From the cell containing the given text, extract its center point as (X, Y) coordinate. 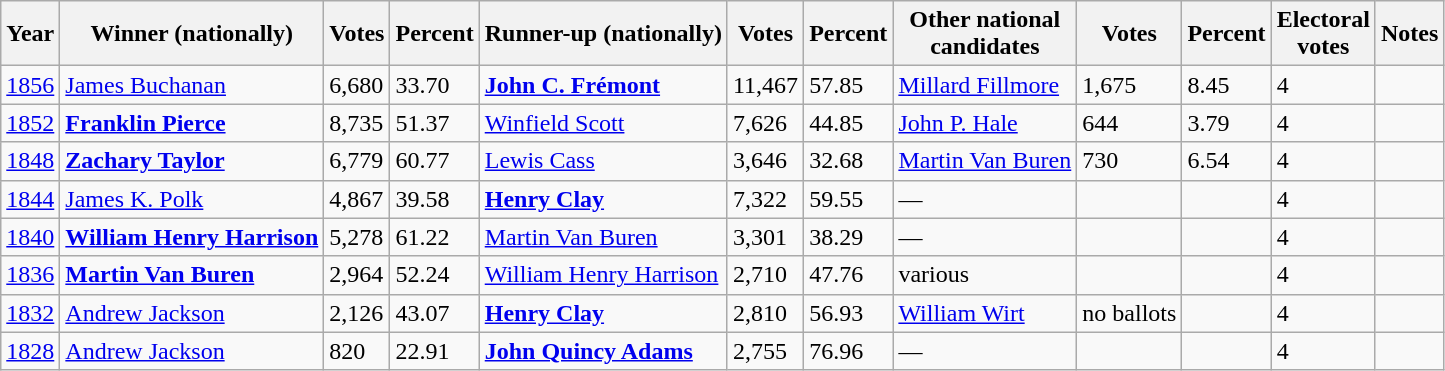
52.24 (434, 275)
1836 (30, 275)
5,278 (357, 237)
8.45 (1226, 85)
1,675 (1130, 85)
11,467 (765, 85)
3,301 (765, 237)
47.76 (848, 275)
61.22 (434, 237)
Runner-up (nationally) (603, 34)
Notes (1409, 34)
1828 (30, 351)
38.29 (848, 237)
2,710 (765, 275)
Other nationalcandidates (985, 34)
John C. Frémont (603, 85)
Winfield Scott (603, 123)
2,964 (357, 275)
39.58 (434, 199)
John P. Hale (985, 123)
2,755 (765, 351)
730 (1130, 161)
4,867 (357, 199)
51.37 (434, 123)
Winner (nationally) (192, 34)
2,126 (357, 313)
1840 (30, 237)
6,680 (357, 85)
7,322 (765, 199)
Zachary Taylor (192, 161)
644 (1130, 123)
57.85 (848, 85)
56.93 (848, 313)
1852 (30, 123)
Year (30, 34)
33.70 (434, 85)
Lewis Cass (603, 161)
44.85 (848, 123)
James Buchanan (192, 85)
John Quincy Adams (603, 351)
James K. Polk (192, 199)
59.55 (848, 199)
no ballots (1130, 313)
various (985, 275)
22.91 (434, 351)
1832 (30, 313)
32.68 (848, 161)
1848 (30, 161)
2,810 (765, 313)
76.96 (848, 351)
820 (357, 351)
Electoralvotes (1323, 34)
Millard Fillmore (985, 85)
8,735 (357, 123)
43.07 (434, 313)
Franklin Pierce (192, 123)
6,779 (357, 161)
3,646 (765, 161)
7,626 (765, 123)
60.77 (434, 161)
1844 (30, 199)
3.79 (1226, 123)
1856 (30, 85)
William Wirt (985, 313)
6.54 (1226, 161)
